Identify which cell holds the provided text, then report its [x, y] central coordinate. 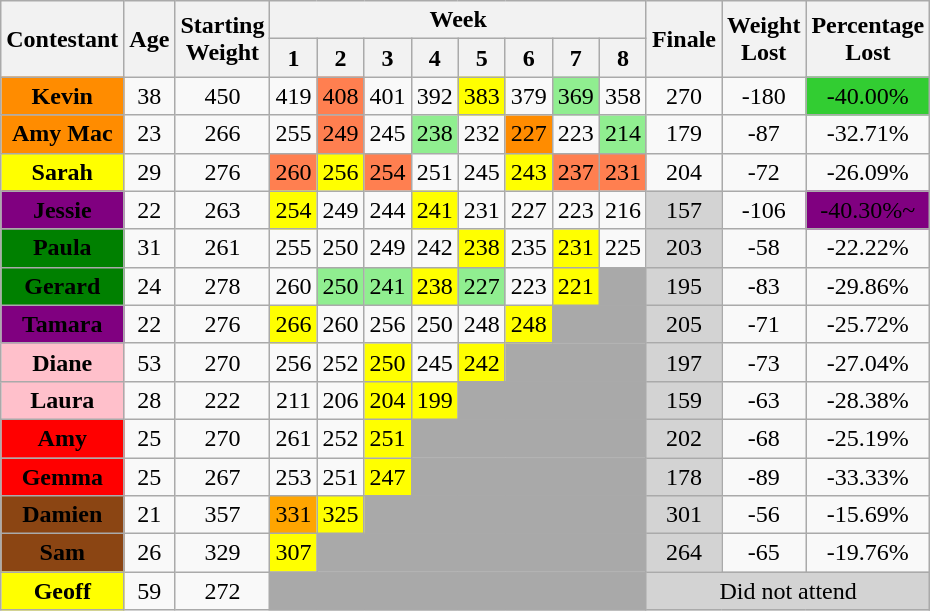
Gemma [62, 477]
2 [340, 58]
Amy [62, 438]
-83 [764, 286]
243 [528, 172]
24 [150, 286]
202 [684, 438]
3 [388, 58]
325 [340, 515]
329 [222, 553]
-58 [764, 248]
Diane [62, 362]
Geoff [62, 591]
267 [222, 477]
29 [150, 172]
Finale [684, 39]
Sam [62, 553]
-87 [764, 134]
Jessie [62, 210]
419 [294, 96]
159 [684, 400]
179 [684, 134]
Kevin [62, 96]
-73 [764, 362]
23 [150, 134]
-56 [764, 515]
235 [528, 248]
369 [576, 96]
307 [294, 553]
-33.33% [868, 477]
-68 [764, 438]
-40.00% [868, 96]
-40.30%~ [868, 210]
-89 [764, 477]
278 [222, 286]
PercentageLost [868, 39]
-25.72% [868, 324]
197 [684, 362]
Paula [62, 248]
Amy Mac [62, 134]
195 [684, 286]
31 [150, 248]
272 [222, 591]
5 [482, 58]
206 [340, 400]
4 [434, 58]
-32.71% [868, 134]
-180 [764, 96]
216 [622, 210]
301 [684, 515]
-22.22% [868, 248]
225 [622, 248]
21 [150, 515]
StartingWeight [222, 39]
157 [684, 210]
-27.04% [868, 362]
-15.69% [868, 515]
-25.19% [868, 438]
Did not attend [788, 591]
1 [294, 58]
247 [388, 477]
383 [482, 96]
331 [294, 515]
8 [622, 58]
26 [150, 553]
408 [340, 96]
-28.38% [868, 400]
-72 [764, 172]
-63 [764, 400]
53 [150, 362]
-106 [764, 210]
211 [294, 400]
6 [528, 58]
401 [388, 96]
28 [150, 400]
-71 [764, 324]
379 [528, 96]
253 [294, 477]
Contestant [62, 39]
Week [458, 20]
59 [150, 591]
WeightLost [764, 39]
214 [622, 134]
Damien [62, 515]
203 [684, 248]
450 [222, 96]
-65 [764, 553]
Sarah [62, 172]
244 [388, 210]
237 [576, 172]
38 [150, 96]
357 [222, 515]
-19.76% [868, 553]
178 [684, 477]
205 [684, 324]
-29.86% [868, 286]
Tamara [62, 324]
222 [222, 400]
392 [434, 96]
Gerard [62, 286]
232 [482, 134]
264 [684, 553]
358 [622, 96]
221 [576, 286]
263 [222, 210]
-26.09% [868, 172]
199 [434, 400]
7 [576, 58]
Laura [62, 400]
Age [150, 39]
